Identify which cell holds the provided text, then report its [x, y] central coordinate. 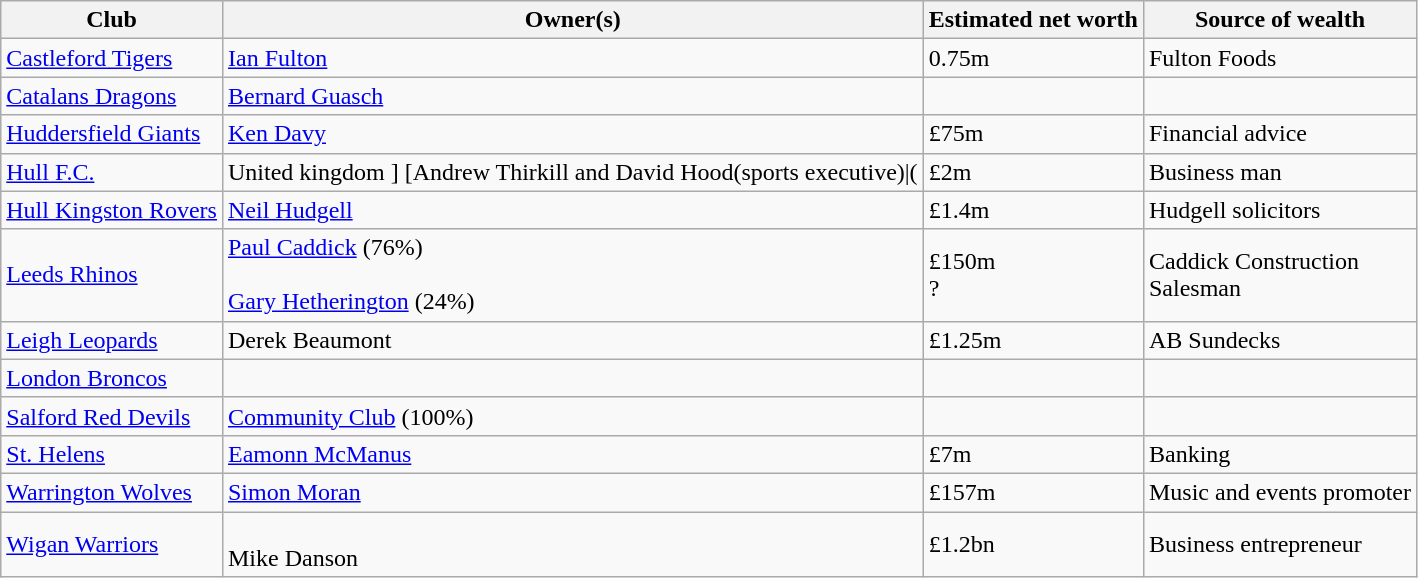
Catalans Dragons [112, 96]
Mike Danson [572, 544]
Owner(s) [572, 20]
Caddick ConstructionSalesman [1280, 275]
Hudgell solicitors [1280, 210]
Huddersfield Giants [112, 134]
£1.4m [1033, 210]
Business man [1280, 172]
Business entrepreneur [1280, 544]
Community Club (100%) [572, 416]
London Broncos [112, 378]
£75m [1033, 134]
Hull Kingston Rovers [112, 210]
Hull F.C. [112, 172]
Music and events promoter [1280, 492]
Wigan Warriors [112, 544]
£150m? [1033, 275]
Club [112, 20]
0.75m [1033, 58]
St. Helens [112, 454]
Castleford Tigers [112, 58]
Banking [1280, 454]
AB Sundecks [1280, 340]
Source of wealth [1280, 20]
Neil Hudgell [572, 210]
Fulton Foods [1280, 58]
Leeds Rhinos [112, 275]
Estimated net worth [1033, 20]
Salford Red Devils [112, 416]
£1.2bn [1033, 544]
£7m [1033, 454]
£2m [1033, 172]
Bernard Guasch [572, 96]
Ian Fulton [572, 58]
Warrington Wolves [112, 492]
Derek Beaumont [572, 340]
£1.25m [1033, 340]
Simon Moran [572, 492]
United kingdom ] [Andrew Thirkill and David Hood(sports executive)|( [572, 172]
Leigh Leopards [112, 340]
Eamonn McManus [572, 454]
Financial advice [1280, 134]
£157m [1033, 492]
Paul Caddick (76%) Gary Hetherington (24%) [572, 275]
Ken Davy [572, 134]
